Return [x, y] of the center of cell containing provided text 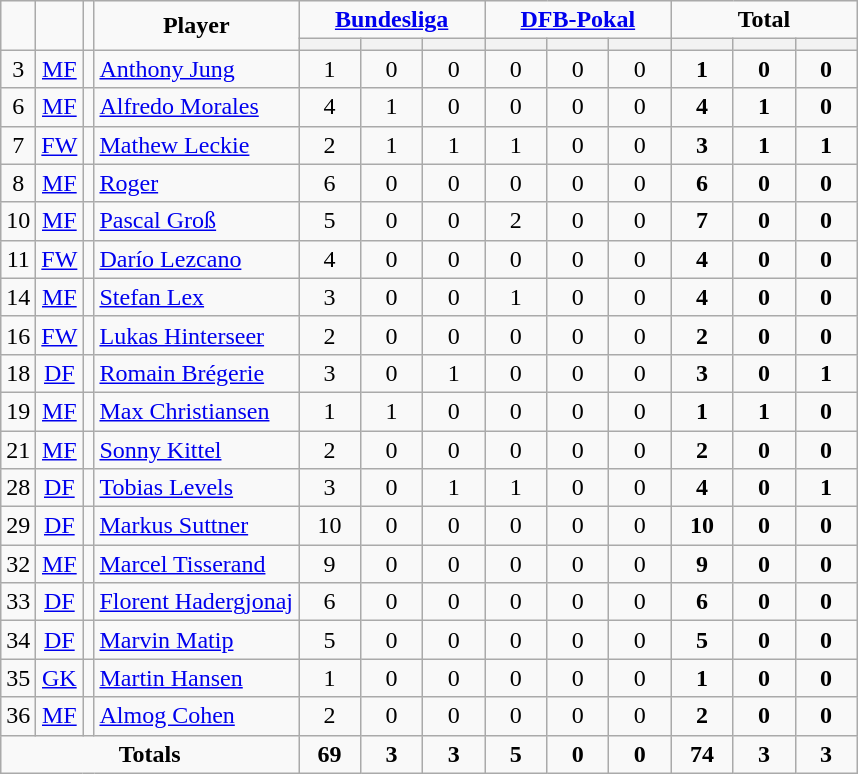
Totals [150, 754]
11 [18, 259]
Mathew Leckie [196, 145]
21 [18, 449]
35 [18, 678]
16 [18, 335]
Martin Hansen [196, 678]
Roger [196, 183]
Marvin Matip [196, 640]
Romain Brégerie [196, 373]
Florent Hadergjonaj [196, 602]
Bundesliga [392, 20]
Marcel Tisserand [196, 564]
GK [60, 678]
28 [18, 488]
18 [18, 373]
Markus Suttner [196, 526]
Sonny Kittel [196, 449]
Max Christiansen [196, 411]
33 [18, 602]
Player [196, 26]
DFB-Pokal [578, 20]
Alfredo Morales [196, 107]
34 [18, 640]
Lukas Hinterseer [196, 335]
32 [18, 564]
Darío Lezcano [196, 259]
Stefan Lex [196, 297]
Pascal Groß [196, 221]
29 [18, 526]
Anthony Jung [196, 69]
19 [18, 411]
Tobias Levels [196, 488]
74 [702, 754]
Total [764, 20]
36 [18, 716]
Almog Cohen [196, 716]
8 [18, 183]
14 [18, 297]
69 [330, 754]
